Capture the cell that displays the provided text and extract its (x, y) central coordinate. 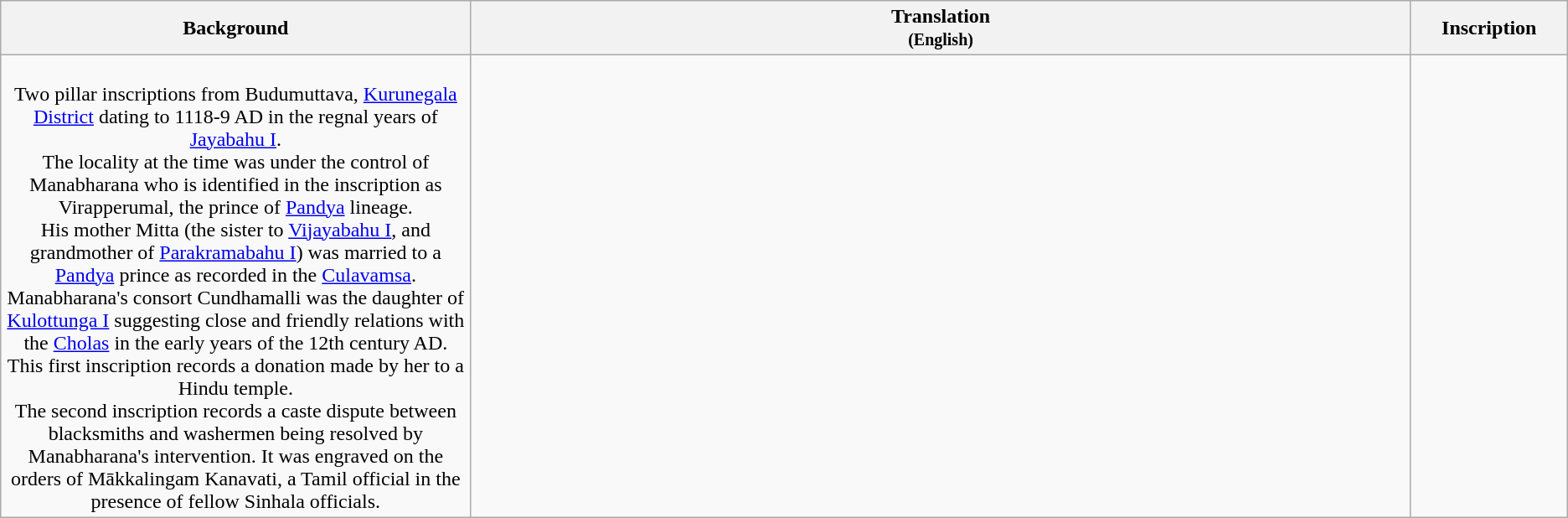
Background (236, 28)
Inscription (1489, 28)
Translation(English) (941, 28)
